Search for the cell housing the specified text and yield its (X, Y) center coordinate. 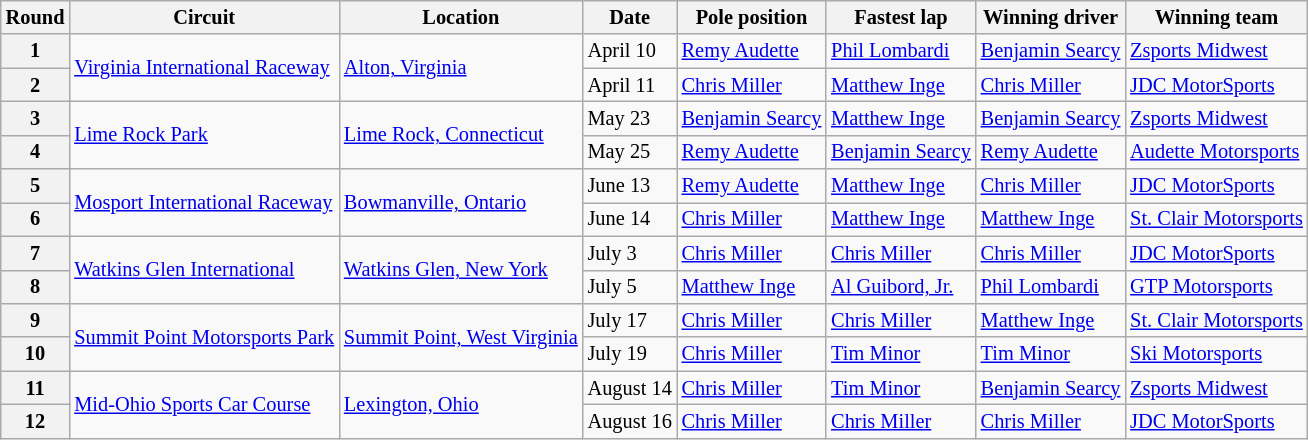
11 (36, 388)
June 13 (630, 186)
Date (630, 17)
Alton, Virginia (461, 68)
GTP Motorsports (1216, 287)
Circuit (204, 17)
12 (36, 421)
4 (36, 152)
Al Guibord, Jr. (901, 287)
Location (461, 17)
Summit Point Motorsports Park (204, 336)
Mid-Ohio Sports Car Course (204, 404)
August 14 (630, 388)
July 3 (630, 253)
9 (36, 320)
Summit Point, West Virginia (461, 336)
May 25 (630, 152)
Lime Rock, Connecticut (461, 134)
7 (36, 253)
July 17 (630, 320)
Winning driver (1051, 17)
Fastest lap (901, 17)
8 (36, 287)
Pole position (752, 17)
Winning team (1216, 17)
May 23 (630, 118)
Bowmanville, Ontario (461, 202)
July 5 (630, 287)
July 19 (630, 354)
2 (36, 85)
June 14 (630, 219)
August 16 (630, 421)
Mosport International Raceway (204, 202)
Virginia International Raceway (204, 68)
Lexington, Ohio (461, 404)
3 (36, 118)
Ski Motorsports (1216, 354)
1 (36, 51)
10 (36, 354)
Audette Motorsports (1216, 152)
5 (36, 186)
Lime Rock Park (204, 134)
April 10 (630, 51)
Round (36, 17)
6 (36, 219)
Watkins Glen, New York (461, 270)
Watkins Glen International (204, 270)
April 11 (630, 85)
